Provide the (x, y) coordinate of the cell's center where the given text is located.  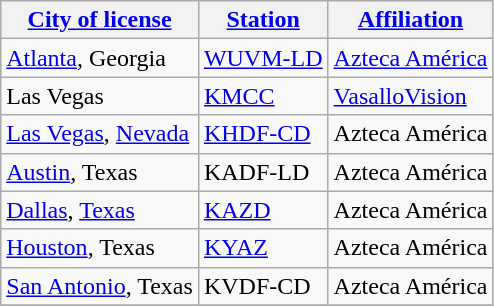
KADF-LD (263, 172)
Las Vegas, Nevada (100, 134)
Station (263, 20)
Las Vegas (100, 96)
San Antonio, Texas (100, 286)
Houston, Texas (100, 248)
VasalloVision (410, 96)
KHDF-CD (263, 134)
KYAZ (263, 248)
Atlanta, Georgia (100, 58)
Austin, Texas (100, 172)
City of license (100, 20)
Dallas, Texas (100, 210)
KMCC (263, 96)
WUVM-LD (263, 58)
Affiliation (410, 20)
KVDF-CD (263, 286)
KAZD (263, 210)
